Extract the [x, y] coordinate from the center of the cell holding the provided text.  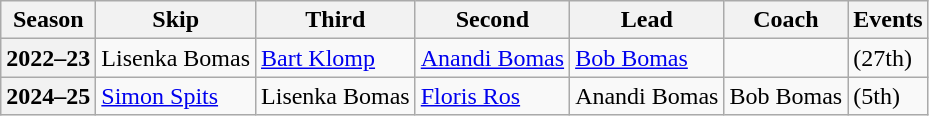
Floris Ros [492, 96]
Second [492, 20]
2022–23 [48, 58]
Lead [647, 20]
Season [48, 20]
Skip [176, 20]
Events [888, 20]
2024–25 [48, 96]
Simon Spits [176, 96]
Coach [786, 20]
(5th) [888, 96]
(27th) [888, 58]
Third [336, 20]
Bart Klomp [336, 58]
